Determine the (x, y) coordinate at the center of the cell enclosing the given text.  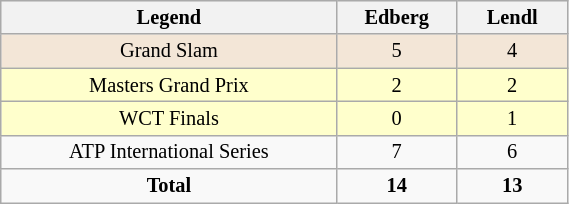
6 (512, 152)
0 (396, 118)
Masters Grand Prix (169, 85)
4 (512, 51)
Grand Slam (169, 51)
Total (169, 186)
1 (512, 118)
Legend (169, 17)
7 (396, 152)
Edberg (396, 17)
5 (396, 51)
ATP International Series (169, 152)
WCT Finals (169, 118)
14 (396, 186)
13 (512, 186)
Lendl (512, 17)
